Return the (x, y) coordinate for the center point of the cell that contains the specified text.  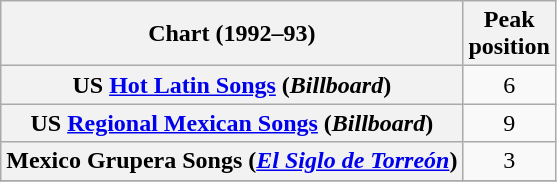
US Hot Latin Songs (Billboard) (232, 85)
9 (509, 123)
3 (509, 161)
Peakposition (509, 34)
US Regional Mexican Songs (Billboard) (232, 123)
Mexico Grupera Songs (El Siglo de Torreón) (232, 161)
Chart (1992–93) (232, 34)
6 (509, 85)
